Detect which cell encompasses the target text, then output its (x, y) center coordinate. 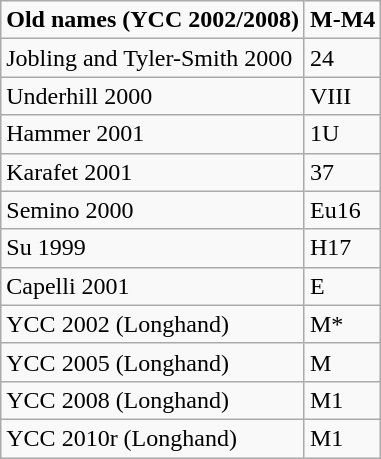
H17 (342, 248)
Karafet 2001 (153, 172)
VIII (342, 96)
YCC 2002 (Longhand) (153, 324)
Eu16 (342, 210)
E (342, 286)
YCC 2008 (Longhand) (153, 400)
Su 1999 (153, 248)
Hammer 2001 (153, 134)
1U (342, 134)
24 (342, 58)
YCC 2010r (Longhand) (153, 438)
37 (342, 172)
M-M4 (342, 20)
M (342, 362)
M* (342, 324)
Underhill 2000 (153, 96)
Old names (YCC 2002/2008) (153, 20)
Semino 2000 (153, 210)
Jobling and Tyler-Smith 2000 (153, 58)
YCC 2005 (Longhand) (153, 362)
Capelli 2001 (153, 286)
